Return [x, y] of the center of cell containing provided text 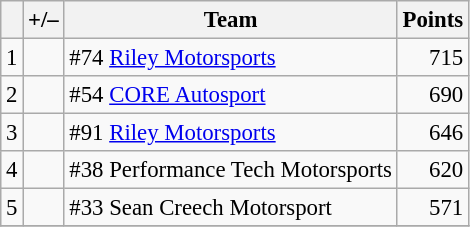
620 [432, 170]
646 [432, 133]
+/– [44, 20]
5 [12, 208]
715 [432, 58]
690 [432, 95]
Points [432, 20]
571 [432, 208]
#38 Performance Tech Motorsports [230, 170]
4 [12, 170]
#91 Riley Motorsports [230, 133]
Team [230, 20]
#54 CORE Autosport [230, 95]
3 [12, 133]
1 [12, 58]
#33 Sean Creech Motorsport [230, 208]
2 [12, 95]
#74 Riley Motorsports [230, 58]
